From the cell containing the given text, extract its center point as (X, Y) coordinate. 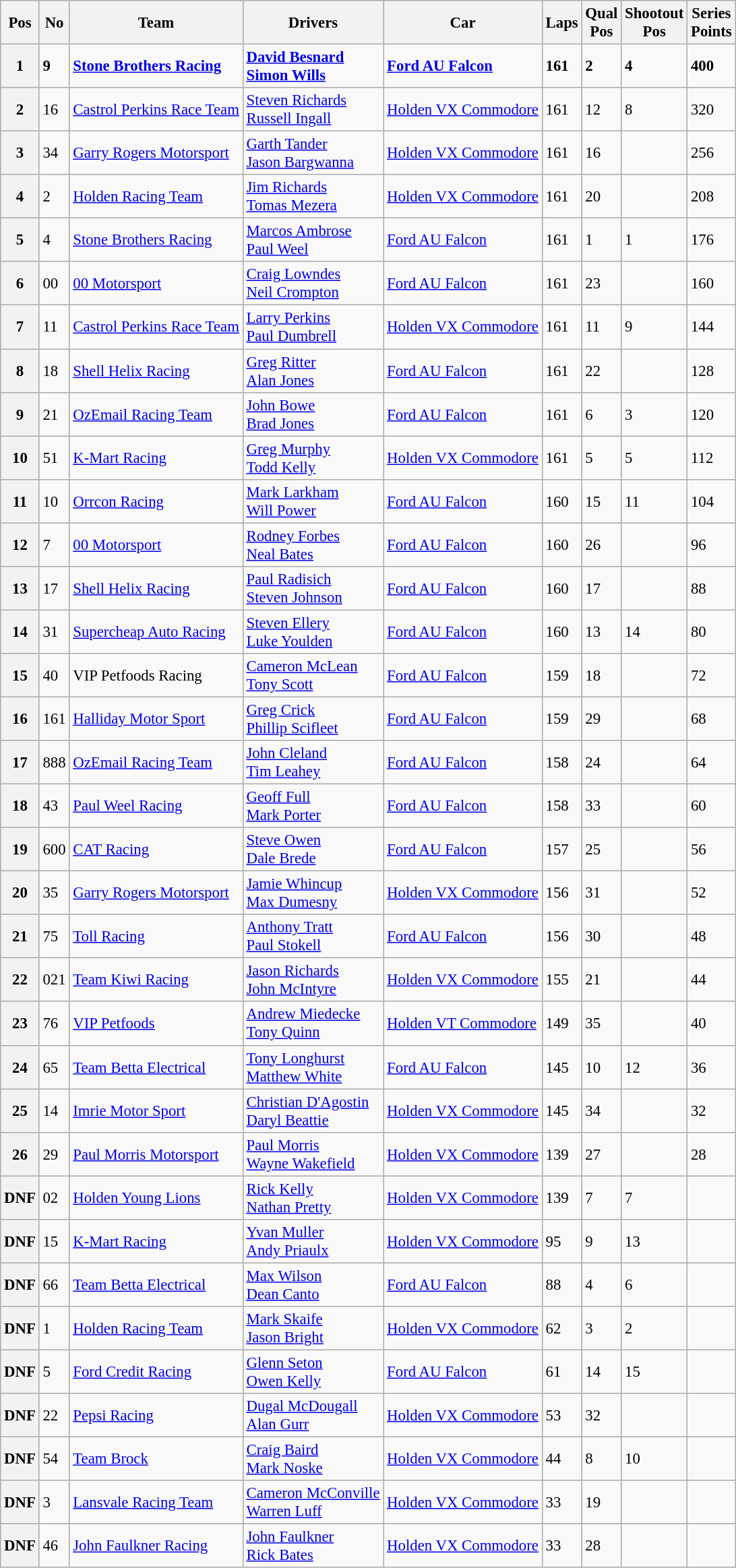
Steve Owen Dale Brede (313, 849)
80 (712, 632)
36 (712, 1067)
Cameron McLean Tony Scott (313, 675)
Paul Radisich Steven Johnson (313, 589)
Greg Ritter Alan Jones (313, 371)
ShootoutPos (654, 23)
256 (712, 154)
Team (156, 23)
104 (712, 501)
Max Wilson Dean Canto (313, 1284)
600 (54, 849)
76 (54, 1024)
Laps (562, 23)
144 (712, 327)
Steven Ellery Luke Youlden (313, 632)
QualPos (601, 23)
Drivers (313, 23)
155 (562, 980)
02 (54, 1198)
149 (562, 1024)
Ford Credit Racing (156, 1372)
Dugal McDougall Alan Gurr (313, 1415)
112 (712, 458)
SeriesPoints (712, 23)
68 (712, 718)
Halliday Motor Sport (156, 718)
CAT Racing (156, 849)
David Besnard Simon Wills (313, 66)
53 (562, 1415)
400 (712, 66)
56 (712, 849)
Greg Crick Phillip Scifleet (313, 718)
60 (712, 806)
320 (712, 109)
Lansvale Racing Team (156, 1503)
72 (712, 675)
128 (712, 371)
John Faulkner Rick Bates (313, 1546)
Pos (20, 23)
27 (601, 1154)
Mark Skaife Jason Bright (313, 1329)
54 (54, 1460)
Holden VT Commodore (462, 1024)
157 (562, 849)
Christian D'Agostin Daryl Beattie (313, 1110)
Geoff Full Mark Porter (313, 806)
Andrew Miedecke Tony Quinn (313, 1024)
Yvan Muller Andy Priaulx (313, 1241)
65 (54, 1067)
Paul Morris Wayne Wakefield (313, 1154)
96 (712, 544)
888 (54, 763)
52 (712, 893)
Cameron McConville Warren Luff (313, 1503)
Imrie Motor Sport (156, 1110)
208 (712, 197)
VIP Petfoods (156, 1024)
Car (462, 23)
Paul Morris Motorsport (156, 1154)
Orrcon Racing (156, 501)
48 (712, 937)
120 (712, 414)
Rick Kelly Nathan Pretty (313, 1198)
Holden Young Lions (156, 1198)
Paul Weel Racing (156, 806)
Team Brock (156, 1460)
62 (562, 1329)
Pepsi Racing (156, 1415)
95 (562, 1241)
No (54, 23)
61 (562, 1372)
Jamie Whincup Max Dumesny (313, 893)
Glenn Seton Owen Kelly (313, 1372)
30 (601, 937)
Greg Murphy Todd Kelly (313, 458)
VIP Petfoods Racing (156, 675)
Team Kiwi Racing (156, 980)
75 (54, 937)
021 (54, 980)
Jim Richards Tomas Mezera (313, 197)
51 (54, 458)
John Faulkner Racing (156, 1546)
Toll Racing (156, 937)
John Bowe Brad Jones (313, 414)
Tony Longhurst Matthew White (313, 1067)
43 (54, 806)
176 (712, 240)
Supercheap Auto Racing (156, 632)
46 (54, 1546)
66 (54, 1284)
Rodney Forbes Neal Bates (313, 544)
Garth Tander Jason Bargwanna (313, 154)
64 (712, 763)
Larry Perkins Paul Dumbrell (313, 327)
Marcos Ambrose Paul Weel (313, 240)
John Cleland Tim Leahey (313, 763)
Craig Baird Mark Noske (313, 1460)
Steven Richards Russell Ingall (313, 109)
Mark Larkham Will Power (313, 501)
Anthony Tratt Paul Stokell (313, 937)
Craig Lowndes Neil Crompton (313, 283)
Jason Richards John McIntyre (313, 980)
00 (54, 283)
